Return the [X, Y] coordinate for the center point of the cell that contains the specified text.  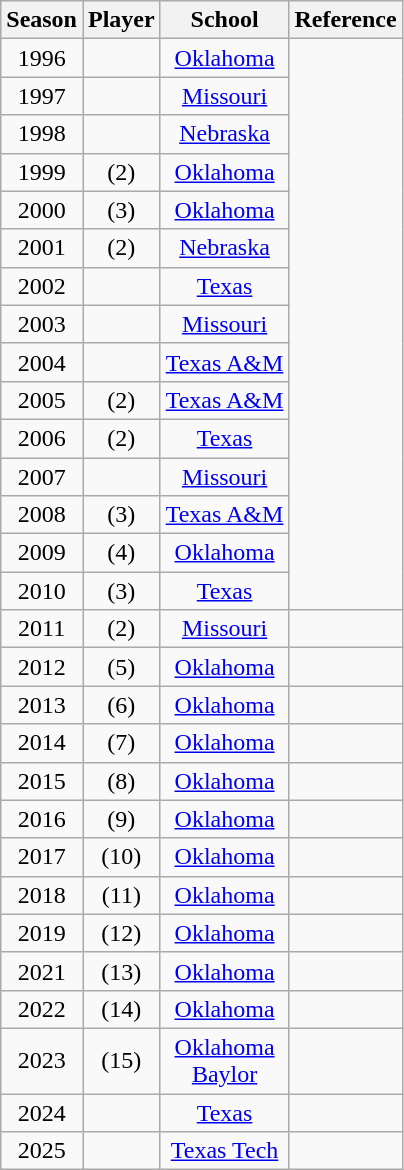
(12) [121, 933]
2021 [42, 971]
1998 [42, 134]
2015 [42, 781]
Texas Tech [224, 1151]
2013 [42, 705]
School [224, 20]
2022 [42, 1009]
Player [121, 20]
2004 [42, 362]
(14) [121, 1009]
2010 [42, 591]
2009 [42, 553]
2016 [42, 819]
(15) [121, 1060]
(6) [121, 705]
2012 [42, 667]
2003 [42, 324]
2008 [42, 515]
2005 [42, 400]
2023 [42, 1060]
(9) [121, 819]
OklahomaBaylor [224, 1060]
2019 [42, 933]
2006 [42, 438]
2000 [42, 210]
(4) [121, 553]
2017 [42, 857]
1996 [42, 58]
(5) [121, 667]
2011 [42, 629]
(7) [121, 743]
1997 [42, 96]
2007 [42, 477]
2024 [42, 1113]
(11) [121, 895]
2014 [42, 743]
(10) [121, 857]
2018 [42, 895]
1999 [42, 172]
Reference [346, 20]
2001 [42, 248]
Season [42, 20]
(8) [121, 781]
(13) [121, 971]
2002 [42, 286]
2025 [42, 1151]
